Return the (X, Y) coordinate for the center point of the cell that contains the specified text.  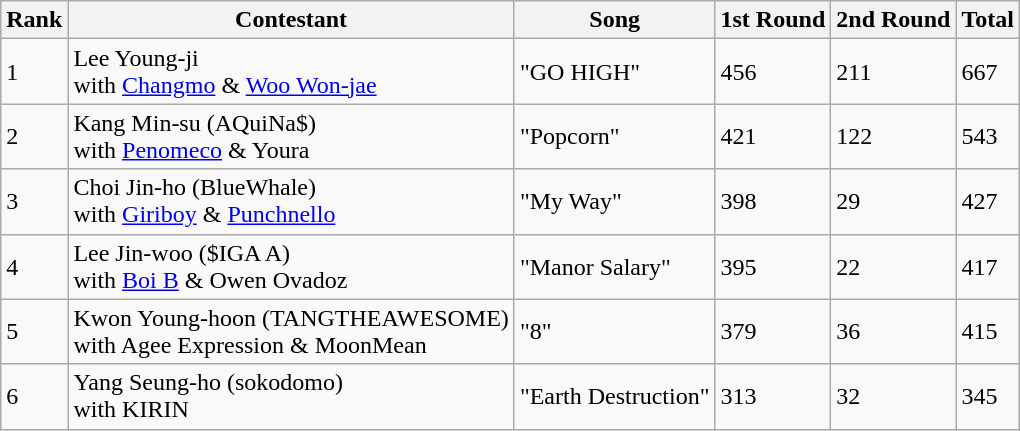
29 (894, 202)
543 (988, 136)
36 (894, 332)
Contestant (292, 20)
Kang Min-su (AQuiNa$)with Penomeco & Youra (292, 136)
Yang Seung-ho (sokodomo)with KIRIN (292, 396)
"Popcorn" (614, 136)
211 (894, 72)
4 (34, 266)
1 (34, 72)
2nd Round (894, 20)
Rank (34, 20)
415 (988, 332)
32 (894, 396)
6 (34, 396)
379 (773, 332)
345 (988, 396)
5 (34, 332)
667 (988, 72)
Choi Jin-ho (BlueWhale)with Giriboy & Punchnello (292, 202)
Total (988, 20)
398 (773, 202)
395 (773, 266)
313 (773, 396)
456 (773, 72)
"Earth Destruction" (614, 396)
Kwon Young-hoon (TANGTHEAWESOME)with Agee Expression & MoonMean (292, 332)
421 (773, 136)
"GO HIGH" (614, 72)
"8" (614, 332)
2 (34, 136)
"Manor Salary" (614, 266)
22 (894, 266)
122 (894, 136)
1st Round (773, 20)
417 (988, 266)
3 (34, 202)
Song (614, 20)
Lee Young-jiwith Changmo & Woo Won-jae (292, 72)
Lee Jin-woo ($IGA A)with Boi B & Owen Ovadoz (292, 266)
427 (988, 202)
"My Way" (614, 202)
